Find where the given text appears and provide that cell's center as (x, y) coordinate. 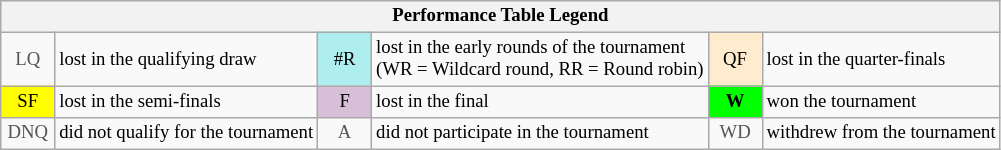
lost in the semi-finals (186, 102)
withdrew from the tournament (881, 134)
won the tournament (881, 102)
lost in the final (540, 102)
QF (735, 60)
F (345, 102)
lost in the qualifying draw (186, 60)
#R (345, 60)
LQ (28, 60)
lost in the early rounds of the tournament(WR = Wildcard round, RR = Round robin) (540, 60)
lost in the quarter-finals (881, 60)
W (735, 102)
WD (735, 134)
did not participate in the tournament (540, 134)
A (345, 134)
SF (28, 102)
DNQ (28, 134)
did not qualify for the tournament (186, 134)
Performance Table Legend (500, 16)
